Capture the cell that displays the provided text and extract its (x, y) central coordinate. 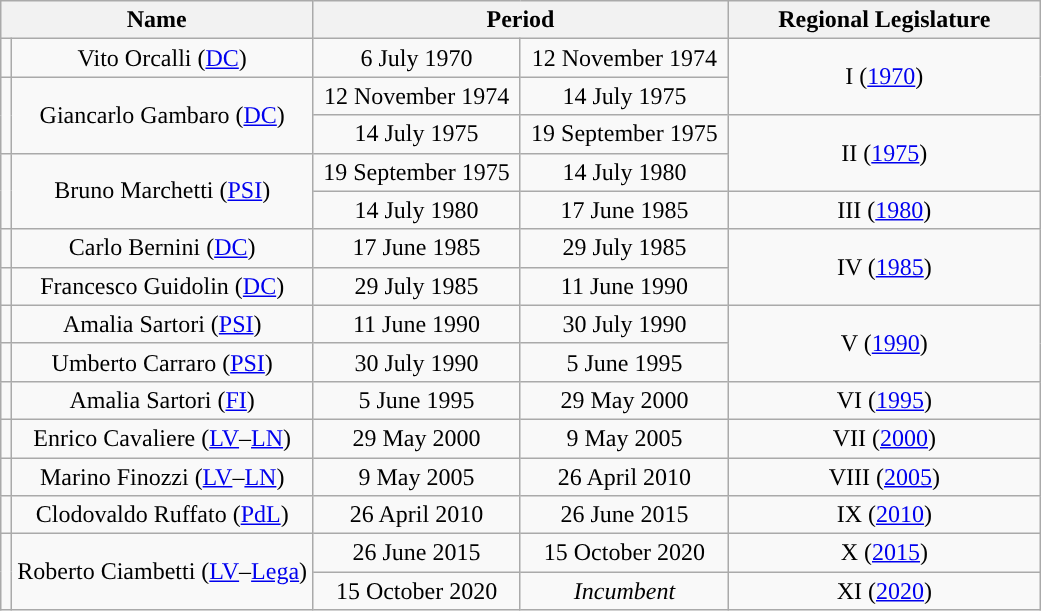
Giancarlo Gambaro (DC) (162, 115)
IV (1985) (884, 267)
X (2015) (884, 553)
Regional Legislature (884, 20)
Incumbent (624, 591)
III (1980) (884, 210)
VIII (2005) (884, 477)
XI (2020) (884, 591)
Amalia Sartori (FI) (162, 400)
VI (1995) (884, 400)
Clodovaldo Ruffato (PdL) (162, 515)
Vito Orcalli (DC) (162, 58)
Umberto Carraro (PSI) (162, 362)
VII (2000) (884, 438)
6 July 1970 (417, 58)
II (1975) (884, 153)
Carlo Bernini (DC) (162, 248)
IX (2010) (884, 515)
Enrico Cavaliere (LV–LN) (162, 438)
Bruno Marchetti (PSI) (162, 191)
I (1970) (884, 77)
Francesco Guidolin (DC) (162, 286)
Period (521, 20)
V (1990) (884, 343)
Marino Finozzi (LV–LN) (162, 477)
Amalia Sartori (PSI) (162, 324)
Name (157, 20)
Roberto Ciambetti (LV–Lega) (162, 572)
